Capture the cell that displays the provided text and extract its (x, y) central coordinate. 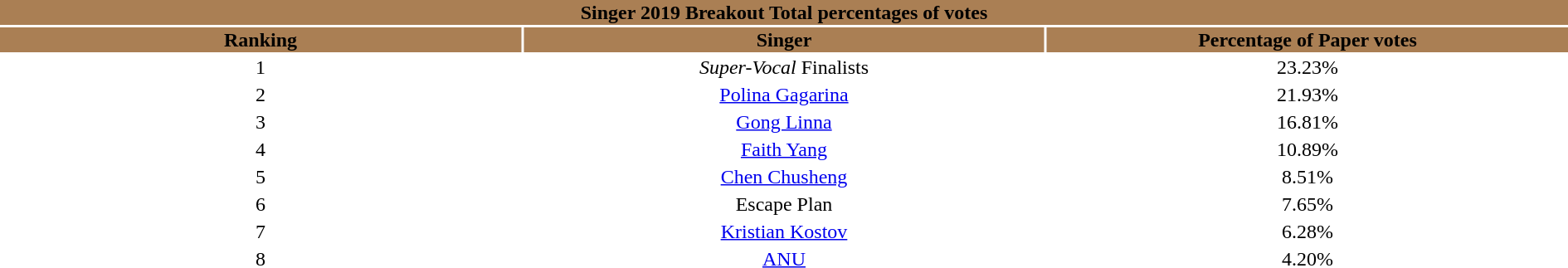
7 (261, 231)
3 (261, 122)
Escape Plan (784, 204)
4 (261, 149)
7.65% (1307, 204)
Singer 2019 Breakout Total percentages of votes (784, 12)
Ranking (261, 40)
Singer (784, 40)
21.93% (1307, 95)
Super-Vocal Finalists (784, 67)
Kristian Kostov (784, 231)
Percentage of Paper votes (1307, 40)
Polina Gagarina (784, 95)
1 (261, 67)
Faith Yang (784, 149)
6 (261, 204)
23.23% (1307, 67)
16.81% (1307, 122)
8.51% (1307, 177)
2 (261, 95)
6.28% (1307, 231)
5 (261, 177)
Gong Linna (784, 122)
10.89% (1307, 149)
Chen Chusheng (784, 177)
